For the text-containing cell, return its midpoint in (x, y) coordinate format. 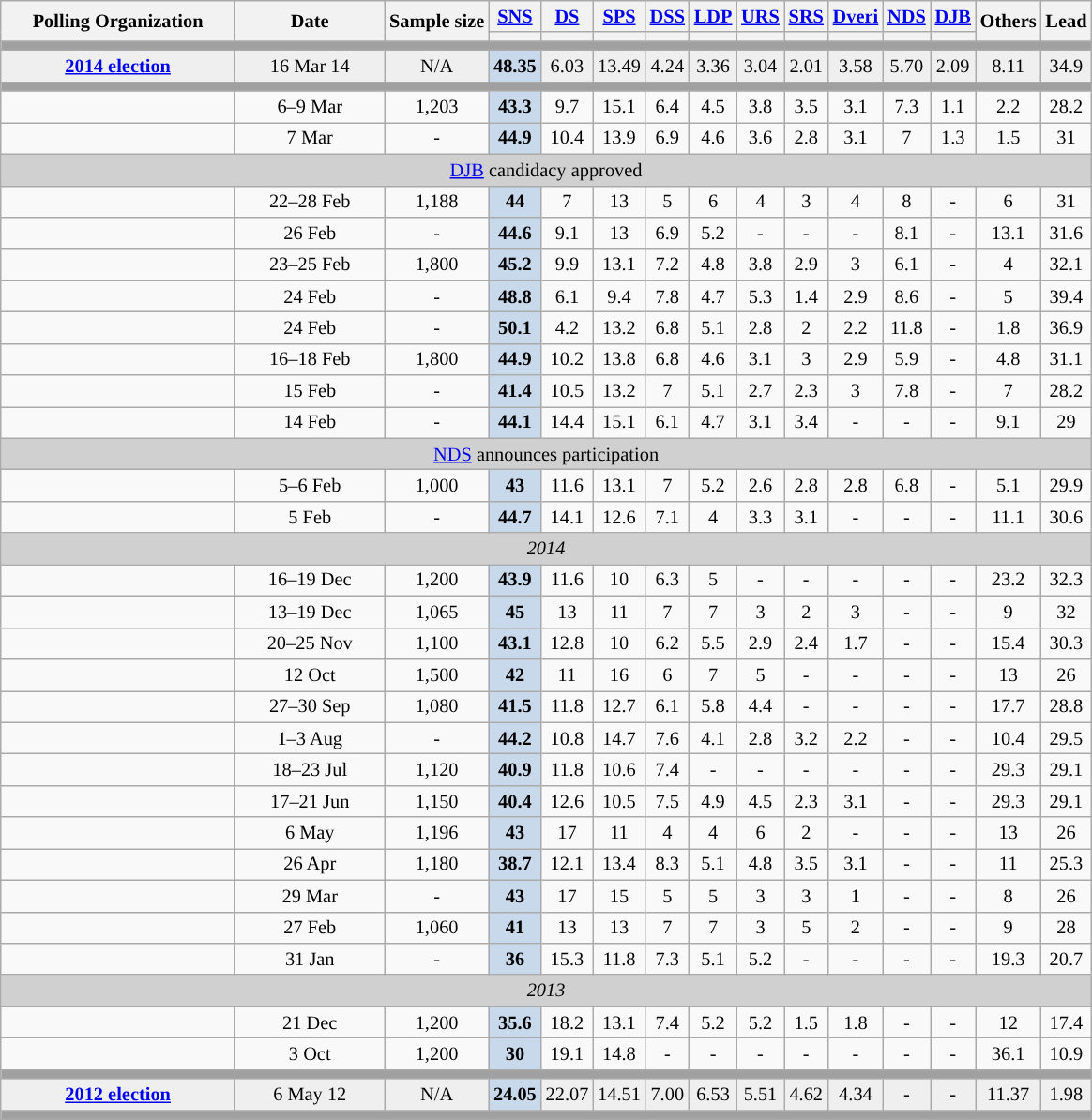
17.7 (1009, 706)
14.51 (619, 1095)
12.7 (619, 706)
17.4 (1066, 1022)
39.4 (1066, 296)
11.1 (1009, 517)
4.9 (713, 801)
12 Oct (310, 674)
17–21 Jun (310, 801)
36.9 (1066, 327)
14 Feb (310, 422)
6.03 (568, 66)
5.9 (906, 359)
3 Oct (310, 1053)
7.5 (668, 801)
NDS (906, 16)
3.3 (760, 517)
13.4 (619, 864)
32.3 (1066, 580)
44.6 (515, 233)
1.3 (953, 138)
5–6 Feb (310, 485)
31.6 (1066, 233)
43.1 (515, 643)
29 (1066, 422)
4.1 (713, 738)
3.04 (760, 66)
41 (515, 928)
1,188 (437, 202)
27–30 Sep (310, 706)
LDP (713, 16)
31 Jan (310, 959)
41.4 (515, 391)
12.8 (568, 643)
1,060 (437, 928)
24.05 (515, 1095)
5.3 (760, 296)
4.34 (856, 1095)
2.6 (760, 485)
7.2 (668, 265)
34.9 (1066, 66)
6.4 (668, 107)
9.9 (568, 265)
1,065 (437, 612)
28.8 (1066, 706)
5.5 (713, 643)
Polling Organization (118, 21)
DJB (953, 16)
3.58 (856, 66)
1.98 (1066, 1095)
36 (515, 959)
13.9 (619, 138)
16–19 Dec (310, 580)
30.6 (1066, 517)
18–23 Jul (310, 769)
44.2 (515, 738)
1.7 (856, 643)
48.8 (515, 296)
11.37 (1009, 1095)
29.9 (1066, 485)
15 (619, 896)
10.2 (568, 359)
1,080 (437, 706)
6 May 12 (310, 1095)
38.7 (515, 864)
19.3 (1009, 959)
30.3 (1066, 643)
22–28 Feb (310, 202)
2.4 (807, 643)
29.5 (1066, 738)
SNS (515, 16)
41.5 (515, 706)
13.8 (619, 359)
DS (568, 16)
35.6 (515, 1022)
22.07 (568, 1095)
5.70 (906, 66)
3.2 (807, 738)
9.4 (619, 296)
2013 (546, 991)
Others (1009, 21)
44 (515, 202)
44.7 (515, 517)
29 Mar (310, 896)
36.1 (1009, 1053)
20.7 (1066, 959)
4.24 (668, 66)
15 Feb (310, 391)
3.6 (760, 138)
2.7 (760, 391)
23.2 (1009, 580)
12.1 (568, 864)
2.01 (807, 66)
9.7 (568, 107)
10.6 (619, 769)
48.35 (515, 66)
1 (856, 896)
SPS (619, 16)
5 Feb (310, 517)
13.49 (619, 66)
1,120 (437, 769)
1,203 (437, 107)
21 Dec (310, 1022)
1.4 (807, 296)
4.4 (760, 706)
7.6 (668, 738)
6–9 Mar (310, 107)
1–3 Aug (310, 738)
20–25 Nov (310, 643)
6.3 (668, 580)
12 (1009, 1022)
3.36 (713, 66)
2014 (546, 549)
1,150 (437, 801)
15.3 (568, 959)
6.53 (713, 1095)
14.7 (619, 738)
50.1 (515, 327)
1.1 (953, 107)
43.3 (515, 107)
Sample size (437, 21)
8.3 (668, 864)
8.1 (906, 233)
SRS (807, 16)
2012 election (118, 1095)
2014 election (118, 66)
1,180 (437, 864)
4.62 (807, 1095)
6 May (310, 833)
Date (310, 21)
27 Feb (310, 928)
2.09 (953, 66)
1,100 (437, 643)
32.1 (1066, 265)
7.1 (668, 517)
1,500 (437, 674)
1,196 (437, 833)
26 Feb (310, 233)
7 Mar (310, 138)
16 Mar 14 (310, 66)
14.1 (568, 517)
7.00 (668, 1095)
19.1 (568, 1053)
40.4 (515, 801)
18.2 (568, 1022)
13–19 Dec (310, 612)
15.4 (1009, 643)
16 (619, 674)
32 (1066, 612)
44.1 (515, 422)
30 (515, 1053)
16–18 Feb (310, 359)
5.8 (713, 706)
42 (515, 674)
Lead (1066, 21)
10.9 (1066, 1053)
23–25 Feb (310, 265)
43.9 (515, 580)
1,000 (437, 485)
6.2 (668, 643)
10.8 (568, 738)
URS (760, 16)
14.4 (568, 422)
DJB candidacy approved (546, 170)
45.2 (515, 265)
NDS announces participation (546, 454)
26 Apr (310, 864)
8.11 (1009, 66)
25.3 (1066, 864)
31.1 (1066, 359)
14.8 (619, 1053)
28 (1066, 928)
40.9 (515, 769)
4.2 (568, 327)
5.51 (760, 1095)
DSS (668, 16)
45 (515, 612)
Dveri (856, 16)
8.6 (906, 296)
3.4 (807, 422)
